For the text-containing cell, return its midpoint in [X, Y] coordinate format. 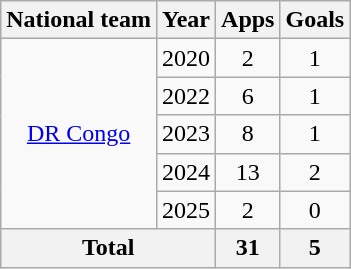
2025 [186, 210]
Goals [315, 20]
National team [79, 20]
5 [315, 248]
2024 [186, 172]
2022 [186, 96]
31 [248, 248]
DR Congo [79, 134]
6 [248, 96]
2023 [186, 134]
Total [108, 248]
2020 [186, 58]
Apps [248, 20]
13 [248, 172]
8 [248, 134]
Year [186, 20]
0 [315, 210]
